Find where the given text appears and provide that cell's center as [x, y] coordinate. 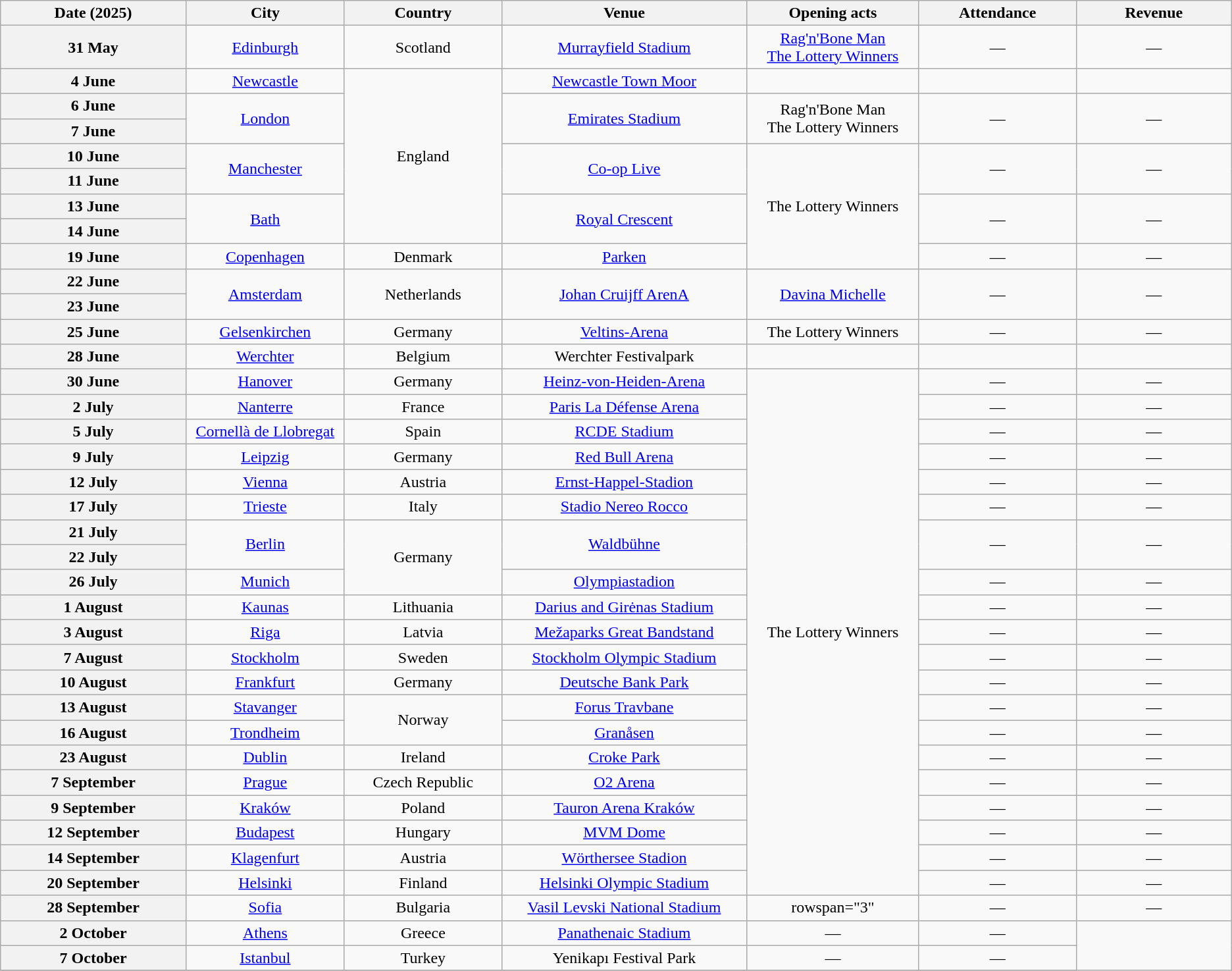
Panathenaic Stadium [624, 933]
Copenhagen [265, 256]
Berlin [265, 544]
7 September [93, 783]
Kraków [265, 808]
28 June [93, 357]
9 July [93, 457]
RCDE Stadium [624, 432]
12 September [93, 833]
Venue [624, 13]
rowspan="3" [833, 908]
Vienna [265, 482]
1 August [93, 607]
13 June [93, 206]
3 August [93, 632]
Opening acts [833, 13]
10 June [93, 156]
28 September [93, 908]
7 June [93, 131]
10 August [93, 682]
Frankfurt [265, 682]
Stavanger [265, 707]
Granåsen [624, 733]
Latvia [423, 632]
City [265, 13]
Trieste [265, 507]
6 June [93, 106]
26 July [93, 582]
30 June [93, 382]
Wörthersee Stadion [624, 858]
Munich [265, 582]
21 July [93, 532]
Trondheim [265, 733]
Scotland [423, 47]
Norway [423, 720]
23 August [93, 758]
Paris La Défense Arena [624, 407]
Date (2025) [93, 13]
Mežaparks Great Bandstand [624, 632]
14 June [93, 231]
Darius and Girėnas Stadium [624, 607]
Country [423, 13]
Helsinki [265, 883]
Ernst-Happel-Stadion [624, 482]
Deutsche Bank Park [624, 682]
Leipzig [265, 457]
Newcastle [265, 81]
Yenikapı Festival Park [624, 958]
Croke Park [624, 758]
Dublin [265, 758]
5 July [93, 432]
Edinburgh [265, 47]
Emirates Stadium [624, 118]
4 June [93, 81]
Werchter Festivalpark [624, 357]
Budapest [265, 833]
22 July [93, 557]
Werchter [265, 357]
Nanterre [265, 407]
Amsterdam [265, 294]
Greece [423, 933]
Netherlands [423, 294]
Czech Republic [423, 783]
23 June [93, 306]
Stockholm Olympic Stadium [624, 657]
Poland [423, 808]
Revenue [1154, 13]
Bulgaria [423, 908]
11 June [93, 181]
14 September [93, 858]
Sweden [423, 657]
Davina Michelle [833, 294]
2 October [93, 933]
Bath [265, 219]
Istanbul [265, 958]
Italy [423, 507]
Athens [265, 933]
7 August [93, 657]
O2 Arena [624, 783]
7 October [93, 958]
Heinz-von-Heiden-Arena [624, 382]
Stockholm [265, 657]
12 July [93, 482]
31 May [93, 47]
Newcastle Town Moor [624, 81]
Tauron Arena Kraków [624, 808]
Waldbühne [624, 544]
France [423, 407]
Veltins-Arena [624, 331]
Co-op Live [624, 169]
London [265, 118]
25 June [93, 331]
Red Bull Arena [624, 457]
Attendance [998, 13]
Turkey [423, 958]
16 August [93, 733]
20 September [93, 883]
Royal Crescent [624, 219]
Ireland [423, 758]
2 July [93, 407]
Manchester [265, 169]
Johan Cruijff ArenA [624, 294]
Belgium [423, 357]
Vasil Levski National Stadium [624, 908]
Klagenfurt [265, 858]
Hungary [423, 833]
Murrayfield Stadium [624, 47]
Finland [423, 883]
Gelsenkirchen [265, 331]
Kaunas [265, 607]
Cornellà de Llobregat [265, 432]
Helsinki Olympic Stadium [624, 883]
Stadio Nereo Rocco [624, 507]
Lithuania [423, 607]
22 June [93, 281]
19 June [93, 256]
Olympiastadion [624, 582]
Sofia [265, 908]
Parken [624, 256]
9 September [93, 808]
Hanover [265, 382]
Spain [423, 432]
17 July [93, 507]
Riga [265, 632]
Denmark [423, 256]
MVM Dome [624, 833]
Forus Travbane [624, 707]
England [423, 156]
Prague [265, 783]
13 August [93, 707]
